Detect which cell encompasses the target text, then output its [x, y] center coordinate. 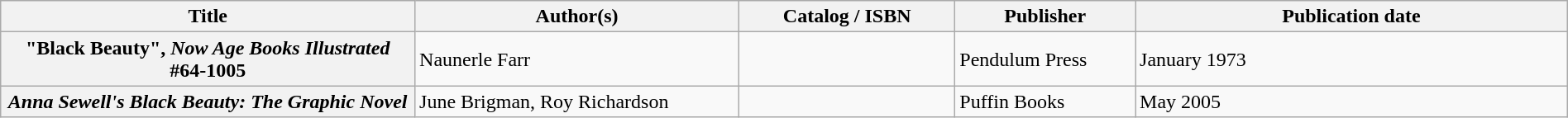
"Black Beauty", Now Age Books Illustrated #64-1005 [208, 59]
Anna Sewell's Black Beauty: The Graphic Novel [208, 101]
Title [208, 17]
January 1973 [1351, 59]
Puffin Books [1045, 101]
June Brigman, Roy Richardson [577, 101]
May 2005 [1351, 101]
Naunerle Farr [577, 59]
Publisher [1045, 17]
Catalog / ISBN [847, 17]
Pendulum Press [1045, 59]
Author(s) [577, 17]
Publication date [1351, 17]
